Search for the cell housing the specified text and yield its [X, Y] center coordinate. 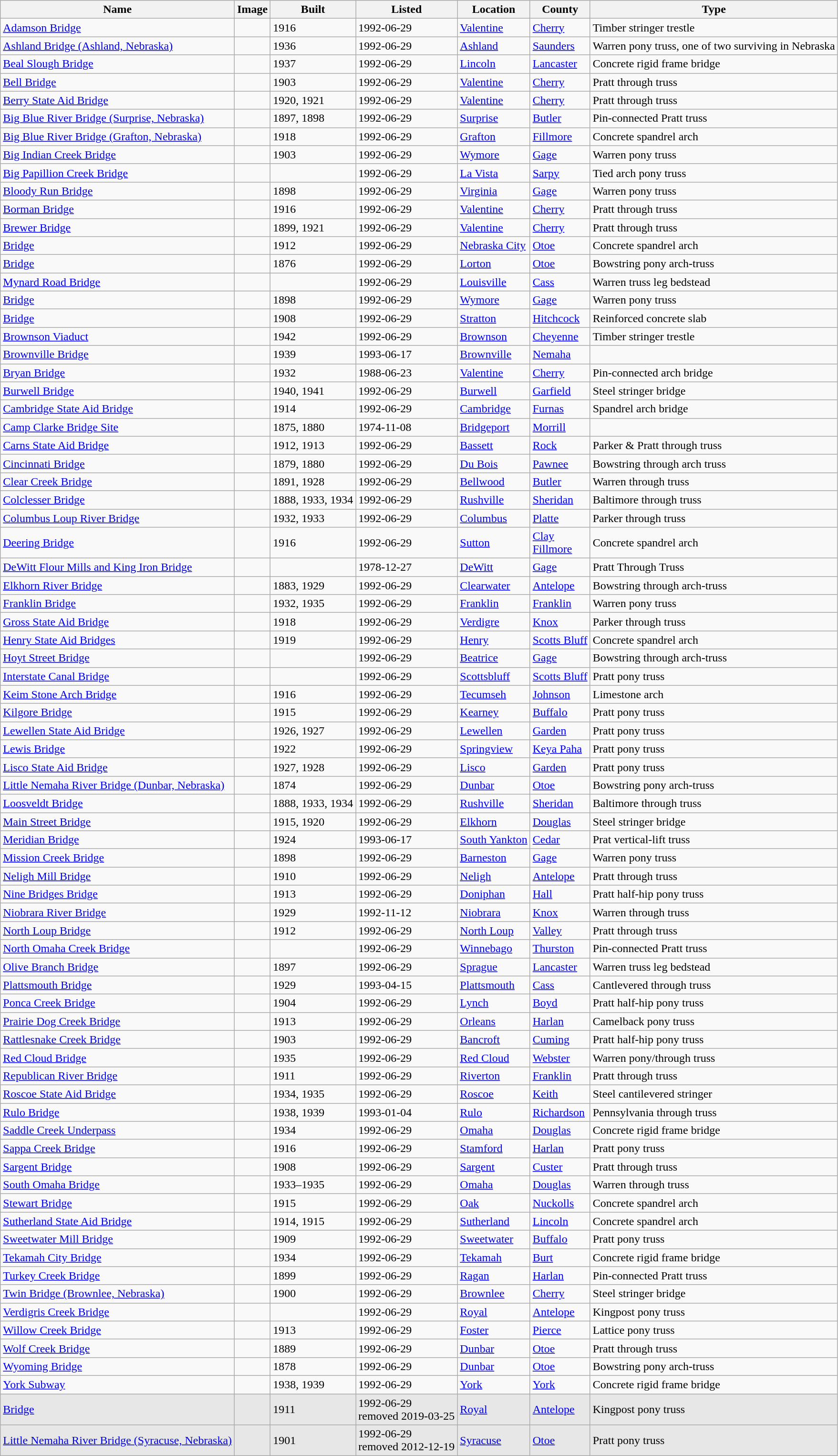
1993-01-04 [406, 1112]
Bridgeport [494, 427]
Lewis Bridge [117, 749]
1932 [313, 373]
Henry [494, 640]
1915, 1920 [313, 821]
Plattsmouth Bridge [117, 985]
1897 [313, 967]
Pawnee [560, 463]
Name [117, 10]
Prairie Dog Creek Bridge [117, 1021]
Sweetwater [494, 1239]
Sweetwater Mill Bridge [117, 1239]
Syracuse [494, 1440]
Hoyt Street Bridge [117, 658]
Borman Bridge [117, 209]
Roscoe State Aid Bridge [117, 1094]
Niobrara [494, 912]
1992-06-29removed 2019-03-25 [406, 1409]
Rulo [494, 1112]
Verdigris Creek Bridge [117, 1312]
Garfield [560, 391]
1899, 1921 [313, 228]
Burwell Bridge [117, 391]
Niobrara River Bridge [117, 912]
Olive Branch Bridge [117, 967]
1940, 1941 [313, 391]
Deering Bridge [117, 543]
Louisville [494, 282]
Little Nemaha River Bridge (Dunbar, Nebraska) [117, 785]
Cuming [560, 1039]
Pin-connected arch bridge [714, 373]
1875, 1880 [313, 427]
1914 [313, 409]
Gross State Aid Bridge [117, 622]
1891, 1928 [313, 482]
Orleans [494, 1021]
Sutton [494, 543]
1899 [313, 1276]
Spandrel arch bridge [714, 409]
Henry State Aid Bridges [117, 640]
Twin Bridge (Brownlee, Nebraska) [117, 1294]
Burwell [494, 391]
Little Nemaha River Bridge (Syracuse, Nebraska) [117, 1440]
1988-06-23 [406, 373]
Sutherland State Aid Bridge [117, 1221]
1920, 1921 [313, 100]
Tied arch pony truss [714, 173]
1876 [313, 264]
1927, 1928 [313, 767]
1897, 1898 [313, 118]
Virginia [494, 191]
Keim Stone Arch Bridge [117, 694]
Foster [494, 1330]
1910 [313, 876]
Lattice pony truss [714, 1330]
Reinforced concrete slab [714, 318]
Limestone arch [714, 694]
1932, 1933 [313, 518]
Oak [494, 1203]
Cambridge State Aid Bridge [117, 409]
Steel cantilevered stringer [714, 1094]
Loosveldt Bridge [117, 803]
Brownson [494, 336]
Built [313, 10]
Nine Bridges Bridge [117, 894]
Ashland [494, 46]
Hall [560, 894]
Doniphan [494, 894]
South Omaha Bridge [117, 1185]
Du Bois [494, 463]
Main Street Bridge [117, 821]
Rock [560, 445]
Webster [560, 1058]
Camp Clarke Bridge Site [117, 427]
Camelback pony truss [714, 1021]
Roscoe [494, 1094]
North Loup [494, 931]
Clear Creek Bridge [117, 482]
Beatrice [494, 658]
Pratt Through Truss [714, 567]
Stewart Bridge [117, 1203]
Nemaha [560, 355]
Adamson Bridge [117, 28]
Riverton [494, 1076]
Lewellen [494, 731]
Lynch [494, 1003]
Big Indian Creek Bridge [117, 155]
Platte [560, 518]
1978-12-27 [406, 567]
Berry State Aid Bridge [117, 100]
Brownville Bridge [117, 355]
1942 [313, 336]
DeWitt Flour Mills and King Iron Bridge [117, 567]
Lewellen State Aid Bridge [117, 731]
Verdigre [494, 622]
Lorton [494, 264]
1883, 1929 [313, 586]
1936 [313, 46]
1932, 1935 [313, 604]
Type [714, 10]
1939 [313, 355]
Thurston [560, 949]
Barneston [494, 858]
Neligh [494, 876]
1879, 1880 [313, 463]
Neligh Mill Bridge [117, 876]
Bryan Bridge [117, 373]
Bowstring through arch truss [714, 463]
Interstate Canal Bridge [117, 676]
Tekamah [494, 1257]
Red Cloud Bridge [117, 1058]
Cedar [560, 840]
Plattsmouth [494, 985]
North Loup Bridge [117, 931]
Keya Paha [560, 749]
Saddle Creek Underpass [117, 1131]
Rulo Bridge [117, 1112]
1974-11-08 [406, 427]
Warren pony/through truss [714, 1058]
Stratton [494, 318]
Springview [494, 749]
Rattlesnake Creek Bridge [117, 1039]
York Subway [117, 1384]
ClayFillmore [560, 543]
Bellwood [494, 482]
Ragan [494, 1276]
1889 [313, 1348]
Kilgore Bridge [117, 712]
Listed [406, 10]
Sprague [494, 967]
Location [494, 10]
Elkhorn River Bridge [117, 586]
Sarpy [560, 173]
1878 [313, 1366]
North Omaha Creek Bridge [117, 949]
1992-06-29 removed 2012-12-19 [406, 1440]
Cincinnati Bridge [117, 463]
Furnas [560, 409]
Kearney [494, 712]
Red Cloud [494, 1058]
1934, 1935 [313, 1094]
Wyoming Bridge [117, 1366]
Meridian Bridge [117, 840]
Brownson Viaduct [117, 336]
Cheyenne [560, 336]
1922 [313, 749]
Mynard Road Bridge [117, 282]
Mission Creek Bridge [117, 858]
Beal Slough Bridge [117, 64]
1919 [313, 640]
Republican River Bridge [117, 1076]
Bassett [494, 445]
Grafton [494, 136]
Colclesser Bridge [117, 500]
Cantlevered through truss [714, 985]
Columbus [494, 518]
Stamford [494, 1149]
Saunders [560, 46]
Sargent [494, 1167]
Richardson [560, 1112]
Elkhorn [494, 821]
Wolf Creek Bridge [117, 1348]
Bell Bridge [117, 82]
Brewer Bridge [117, 228]
Cambridge [494, 409]
Boyd [560, 1003]
Bancroft [494, 1039]
Johnson [560, 694]
Morrill [560, 427]
Pennsylvania through truss [714, 1112]
County [560, 10]
1901 [313, 1440]
La Vista [494, 173]
1912, 1913 [313, 445]
Brownlee [494, 1294]
Clearwater [494, 586]
Hitchcock [560, 318]
Big Blue River Bridge (Grafton, Nebraska) [117, 136]
1914, 1915 [313, 1221]
Valley [560, 931]
Custer [560, 1167]
Big Blue River Bridge (Surprise, Nebraska) [117, 118]
Keith [560, 1094]
Prat vertical-lift truss [714, 840]
Lisco State Aid Bridge [117, 767]
Columbus Loup River Bridge [117, 518]
DeWitt [494, 567]
Sappa Creek Bridge [117, 1149]
Franklin Bridge [117, 604]
Winnebago [494, 949]
Warren pony truss, one of two surviving in Nebraska [714, 46]
1935 [313, 1058]
1933–1935 [313, 1185]
Parker & Pratt through truss [714, 445]
Image [253, 10]
Pierce [560, 1330]
Turkey Creek Bridge [117, 1276]
Sutherland [494, 1221]
1874 [313, 785]
Carns State Aid Bridge [117, 445]
Brownville [494, 355]
1900 [313, 1294]
Ponca Creek Bridge [117, 1003]
1993-04-15 [406, 985]
Tecumseh [494, 694]
Nuckolls [560, 1203]
Bloody Run Bridge [117, 191]
Tekamah City Bridge [117, 1257]
Scottsbluff [494, 676]
1924 [313, 840]
1937 [313, 64]
Fillmore [560, 136]
1904 [313, 1003]
South Yankton [494, 840]
Willow Creek Bridge [117, 1330]
1992-11-12 [406, 912]
Big Papillion Creek Bridge [117, 173]
Lisco [494, 767]
Nebraska City [494, 246]
1909 [313, 1239]
1926, 1927 [313, 731]
Surprise [494, 118]
Burt [560, 1257]
Sargent Bridge [117, 1167]
Ashland Bridge (Ashland, Nebraska) [117, 46]
